Locate the cell with the specified text and output its [x, y] center coordinate. 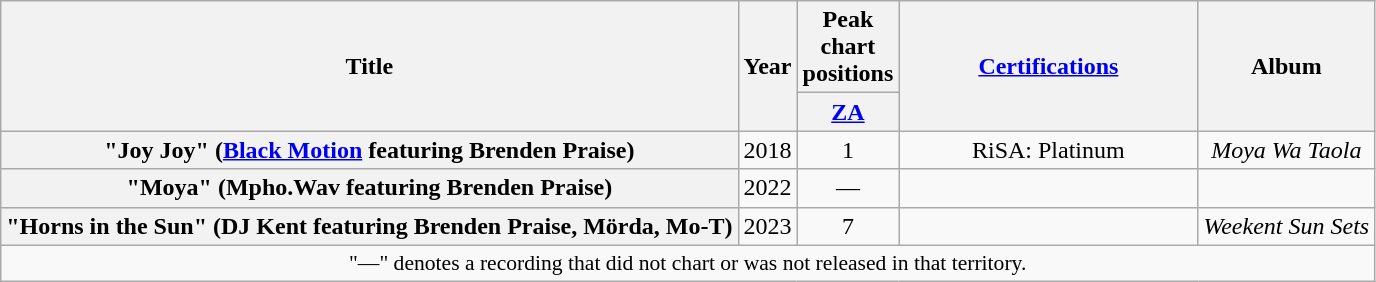
"Horns in the Sun" (DJ Kent featuring Brenden Praise, Mörda, Mo-T) [370, 226]
— [848, 188]
RiSA: Platinum [1048, 150]
"Joy Joy" (Black Motion featuring Brenden Praise) [370, 150]
"—" denotes a recording that did not chart or was not released in that territory. [688, 263]
ZA [848, 112]
"Moya" (Mpho.Wav featuring Brenden Praise) [370, 188]
Album [1286, 66]
Year [768, 66]
7 [848, 226]
Title [370, 66]
2023 [768, 226]
2022 [768, 188]
1 [848, 150]
Moya Wa Taola [1286, 150]
2018 [768, 150]
Certifications [1048, 66]
Weekent Sun Sets [1286, 226]
Peak chart positions [848, 47]
